Capture the cell that displays the provided text and extract its [X, Y] central coordinate. 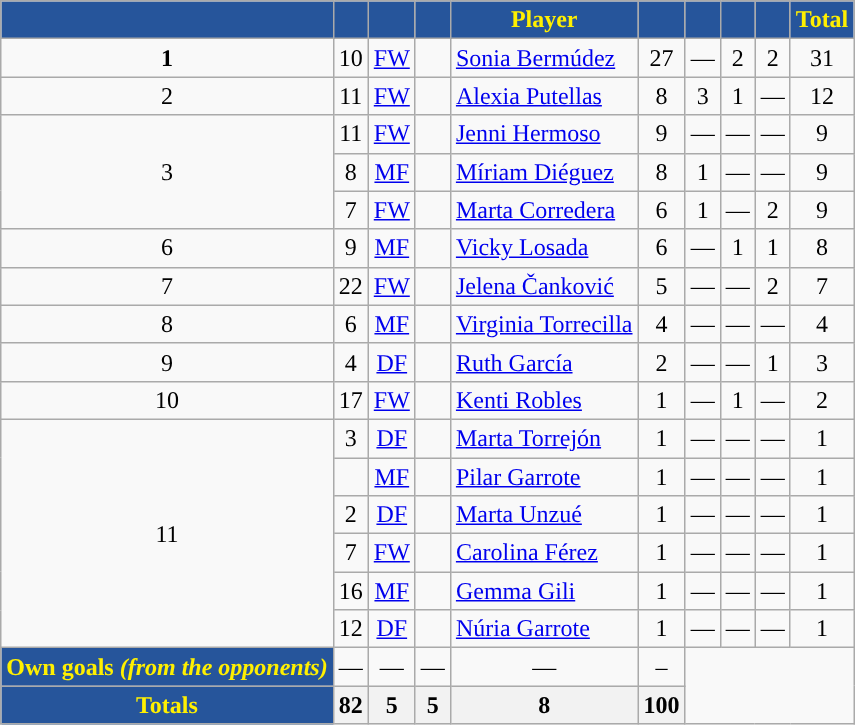
27 [662, 58]
Totals [167, 705]
31 [822, 58]
Núria Garrote [544, 629]
Total [822, 20]
16 [350, 591]
100 [662, 705]
Ruth García [544, 362]
Carolina Férez [544, 553]
Sonia Bermúdez [544, 58]
Marta Torrejón [544, 438]
Pilar Garrote [544, 477]
22 [350, 286]
Jelena Čanković [544, 286]
Jenni Hermoso [544, 134]
Player [544, 20]
Kenti Robles [544, 400]
– [662, 667]
Gemma Gili [544, 591]
Vicky Losada [544, 248]
82 [350, 705]
Marta Unzué [544, 515]
Virginia Torrecilla [544, 324]
Alexia Putellas [544, 96]
Míriam Diéguez [544, 172]
Marta Corredera [544, 210]
17 [350, 400]
Own goals (from the opponents) [167, 667]
